From the cell containing the given text, extract its center point as [x, y] coordinate. 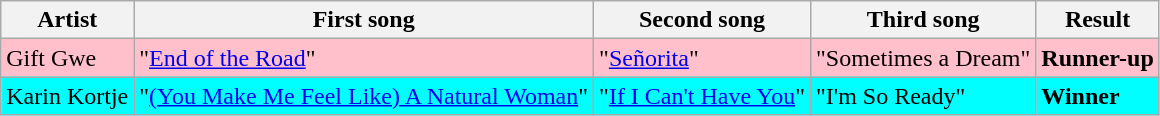
"(You Make Me Feel Like) A Natural Woman" [364, 96]
"Sometimes a Dream" [924, 58]
"End of the Road" [364, 58]
First song [364, 20]
Karin Kortje [68, 96]
Second song [702, 20]
"If I Can't Have You" [702, 96]
Runner-up [1098, 58]
Gift Gwe [68, 58]
Artist [68, 20]
Result [1098, 20]
Third song [924, 20]
Winner [1098, 96]
"I'm So Ready" [924, 96]
"Señorita" [702, 58]
